Extract the (x, y) coordinate from the center of the cell holding the provided text.  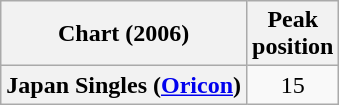
15 (293, 85)
Peakposition (293, 34)
Chart (2006) (124, 34)
Japan Singles (Oricon) (124, 85)
